Identify which cell holds the provided text, then report its (X, Y) central coordinate. 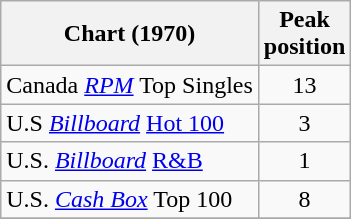
U.S. Billboard R&B (130, 161)
Chart (1970) (130, 34)
13 (304, 85)
U.S. Cash Box Top 100 (130, 199)
Canada RPM Top Singles (130, 85)
3 (304, 123)
1 (304, 161)
U.S Billboard Hot 100 (130, 123)
Peakposition (304, 34)
8 (304, 199)
